Return the (X, Y) coordinate for the center point of the cell that contains the specified text.  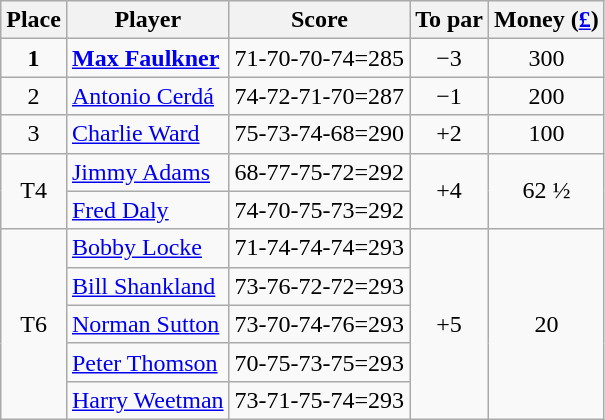
2 (34, 96)
71-70-70-74=285 (320, 58)
75-73-74-68=290 (320, 134)
3 (34, 134)
Jimmy Adams (148, 172)
Harry Weetman (148, 400)
74-70-75-73=292 (320, 210)
+2 (450, 134)
Player (148, 20)
71-74-74-74=293 (320, 248)
−1 (450, 96)
T6 (34, 324)
Bill Shankland (148, 286)
Norman Sutton (148, 324)
Fred Daly (148, 210)
Score (320, 20)
−3 (450, 58)
100 (547, 134)
+4 (450, 191)
62 ½ (547, 191)
Bobby Locke (148, 248)
20 (547, 324)
Place (34, 20)
70-75-73-75=293 (320, 362)
Antonio Cerdá (148, 96)
Charlie Ward (148, 134)
1 (34, 58)
300 (547, 58)
Money (£) (547, 20)
73-76-72-72=293 (320, 286)
74-72-71-70=287 (320, 96)
Max Faulkner (148, 58)
T4 (34, 191)
Peter Thomson (148, 362)
+5 (450, 324)
73-70-74-76=293 (320, 324)
68-77-75-72=292 (320, 172)
200 (547, 96)
73-71-75-74=293 (320, 400)
To par (450, 20)
